Extract the [X, Y] coordinate from the center of the cell holding the provided text.  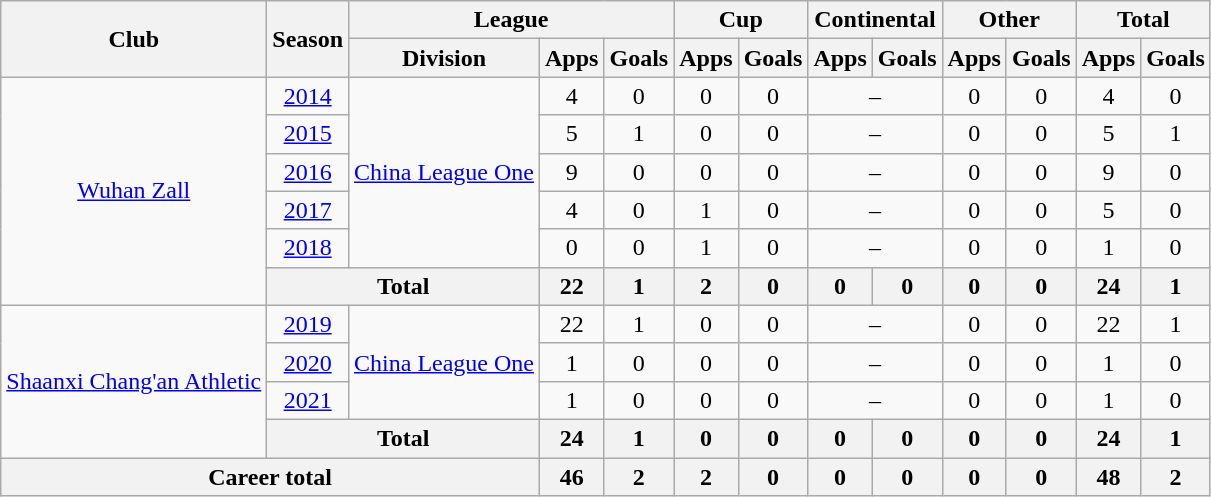
2017 [308, 210]
2021 [308, 400]
Cup [741, 20]
Club [134, 39]
2019 [308, 324]
2014 [308, 96]
Wuhan Zall [134, 191]
League [512, 20]
Career total [270, 477]
2018 [308, 248]
2016 [308, 172]
Continental [875, 20]
46 [572, 477]
2015 [308, 134]
Division [444, 58]
Other [1009, 20]
48 [1108, 477]
Shaanxi Chang'an Athletic [134, 381]
Season [308, 39]
2020 [308, 362]
